Return [x, y] of the center of cell containing provided text 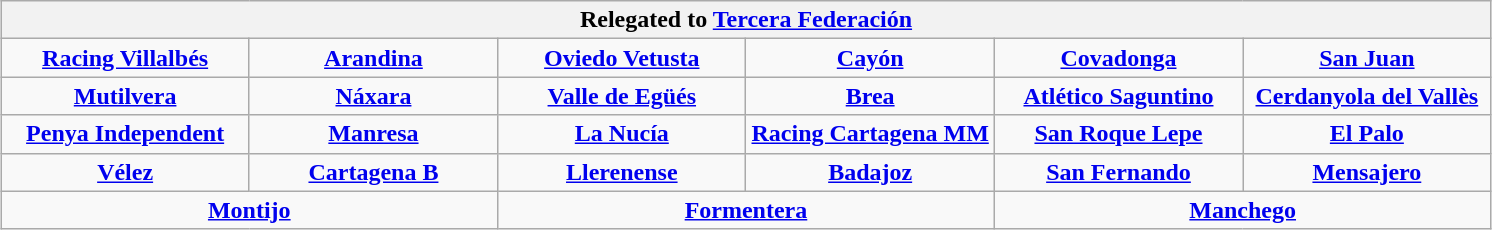
San Juan [1367, 58]
Manchego [1242, 210]
San Roque Lepe [1118, 134]
Mutilvera [125, 96]
La Nucía [622, 134]
Montijo [250, 210]
Covadonga [1118, 58]
Vélez [125, 172]
Valle de Egüés [622, 96]
Cerdanyola del Vallès [1367, 96]
Cartagena B [373, 172]
Penya Independent [125, 134]
San Fernando [1118, 172]
Atlético Saguntino [1118, 96]
Badajoz [870, 172]
Cayón [870, 58]
Racing Cartagena MM [870, 134]
Racing Villalbés [125, 58]
Oviedo Vetusta [622, 58]
Brea [870, 96]
Llerenense [622, 172]
Relegated to Tercera Federación [746, 20]
Manresa [373, 134]
Mensajero [1367, 172]
Arandina [373, 58]
El Palo [1367, 134]
Náxara [373, 96]
Formentera [746, 210]
